Output the [X, Y] coordinate of the center of the cell containing the given text.  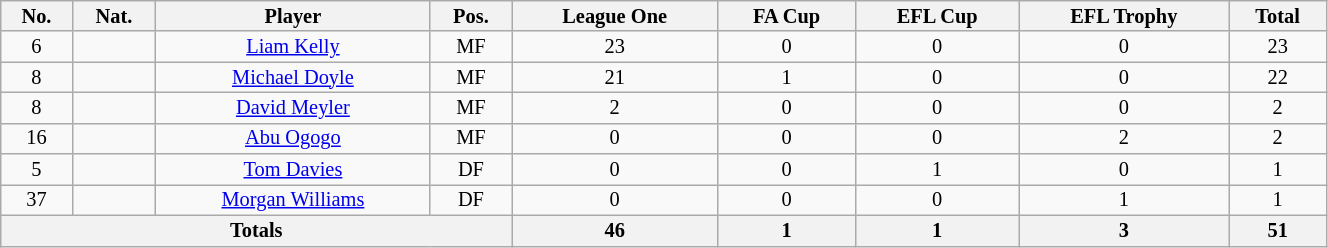
EFL Cup [938, 16]
6 [36, 46]
21 [615, 78]
Tom Davies [293, 170]
FA Cup [787, 16]
David Meyler [293, 108]
League One [615, 16]
No. [36, 16]
Michael Doyle [293, 78]
3 [1124, 230]
Total [1278, 16]
46 [615, 230]
5 [36, 170]
Pos. [471, 16]
37 [36, 200]
Player [293, 16]
Morgan Williams [293, 200]
16 [36, 138]
Abu Ogogo [293, 138]
51 [1278, 230]
Liam Kelly [293, 46]
Totals [256, 230]
Nat. [114, 16]
EFL Trophy [1124, 16]
22 [1278, 78]
